Identify which cell holds the provided text, then report its (x, y) central coordinate. 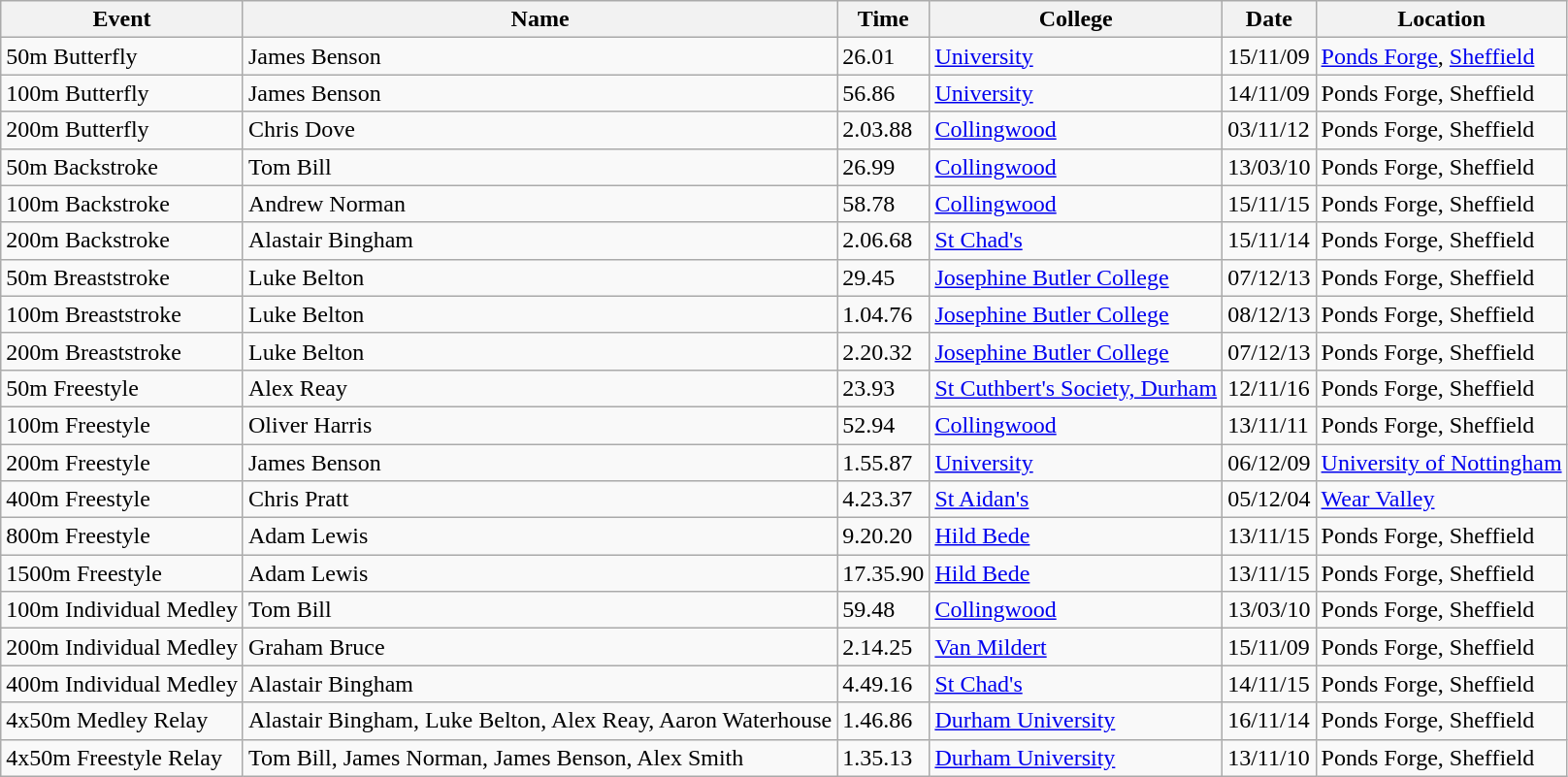
Alex Reay (539, 388)
200m Backstroke (122, 241)
26.99 (883, 167)
03/11/12 (1269, 130)
St Aidan's (1076, 500)
06/12/09 (1269, 463)
4.23.37 (883, 500)
15/11/14 (1269, 241)
4x50m Freestyle Relay (122, 758)
100m Breaststroke (122, 314)
Event (122, 19)
1.55.87 (883, 463)
400m Individual Medley (122, 684)
100m Backstroke (122, 204)
4.49.16 (883, 684)
1.35.13 (883, 758)
08/12/13 (1269, 314)
29.45 (883, 277)
Alastair Bingham, Luke Belton, Alex Reay, Aaron Waterhouse (539, 721)
100m Individual Medley (122, 610)
200m Individual Medley (122, 647)
13/11/10 (1269, 758)
15/11/15 (1269, 204)
2.03.88 (883, 130)
23.93 (883, 388)
4x50m Medley Relay (122, 721)
Oliver Harris (539, 425)
2.20.32 (883, 351)
200m Freestyle (122, 463)
Date (1269, 19)
26.01 (883, 56)
14/11/09 (1269, 93)
16/11/14 (1269, 721)
Name (539, 19)
9.20.20 (883, 536)
200m Breaststroke (122, 351)
Chris Dove (539, 130)
Van Mildert (1076, 647)
1.46.86 (883, 721)
59.48 (883, 610)
50m Backstroke (122, 167)
Graham Bruce (539, 647)
1500m Freestyle (122, 573)
100m Butterfly (122, 93)
50m Breaststroke (122, 277)
52.94 (883, 425)
14/11/15 (1269, 684)
St Cuthbert's Society, Durham (1076, 388)
2.14.25 (883, 647)
12/11/16 (1269, 388)
58.78 (883, 204)
Tom Bill, James Norman, James Benson, Alex Smith (539, 758)
13/11/11 (1269, 425)
56.86 (883, 93)
05/12/04 (1269, 500)
50m Freestyle (122, 388)
Chris Pratt (539, 500)
100m Freestyle (122, 425)
1.04.76 (883, 314)
400m Freestyle (122, 500)
200m Butterfly (122, 130)
800m Freestyle (122, 536)
Andrew Norman (539, 204)
Wear Valley (1442, 500)
College (1076, 19)
Location (1442, 19)
50m Butterfly (122, 56)
Time (883, 19)
2.06.68 (883, 241)
University of Nottingham (1442, 463)
17.35.90 (883, 573)
